Extract the (x, y) coordinate from the center of the cell holding the provided text.  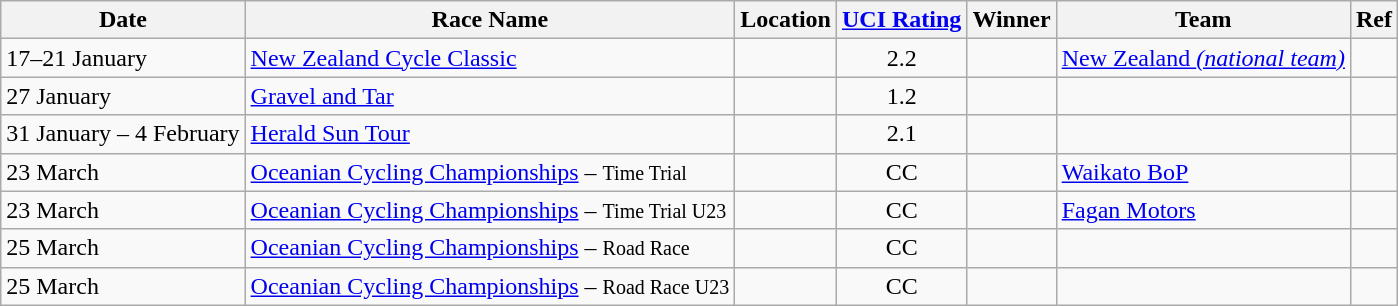
UCI Rating (901, 20)
Oceanian Cycling Championships – Time Trial (490, 172)
Ref (1374, 20)
New Zealand Cycle Classic (490, 58)
New Zealand (national team) (1203, 58)
1.2 (901, 96)
2.1 (901, 134)
27 January (123, 96)
Location (786, 20)
Date (123, 20)
Oceanian Cycling Championships – Time Trial U23 (490, 210)
Waikato BoP (1203, 172)
Oceanian Cycling Championships – Road Race (490, 248)
Herald Sun Tour (490, 134)
Team (1203, 20)
Winner (1012, 20)
31 January – 4 February (123, 134)
Fagan Motors (1203, 210)
Gravel and Tar (490, 96)
2.2 (901, 58)
Oceanian Cycling Championships – Road Race U23 (490, 286)
Race Name (490, 20)
17–21 January (123, 58)
